Scan for the cell matching the given text and deliver its [x, y] coordinate at center. 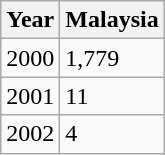
Malaysia [112, 20]
Year [30, 20]
2001 [30, 96]
2002 [30, 134]
11 [112, 96]
2000 [30, 58]
1,779 [112, 58]
4 [112, 134]
